Determine the [x, y] coordinate at the center of the cell enclosing the given text.  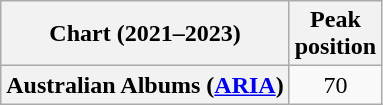
70 [335, 85]
Chart (2021–2023) [145, 34]
Australian Albums (ARIA) [145, 85]
Peakposition [335, 34]
